Capture the cell that displays the provided text and extract its (x, y) central coordinate. 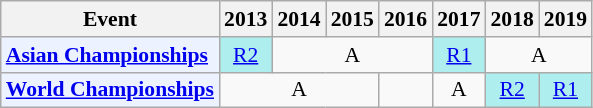
2014 (298, 19)
2015 (352, 19)
2013 (246, 19)
2016 (406, 19)
2017 (458, 19)
Event (110, 19)
2019 (566, 19)
World Championships (110, 90)
Asian Championships (110, 55)
2018 (512, 19)
